Output the (X, Y) coordinate of the center of the cell containing the given text.  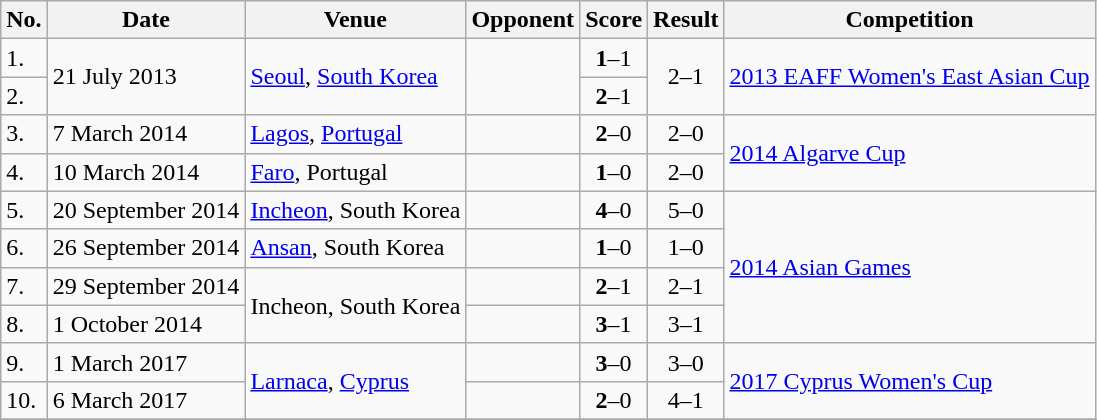
5. (24, 210)
2014 Asian Games (910, 267)
Ansan, South Korea (356, 248)
10. (24, 400)
Seoul, South Korea (356, 77)
Opponent (523, 20)
20 September 2014 (146, 210)
9. (24, 362)
1 October 2014 (146, 324)
2013 EAFF Women's East Asian Cup (910, 77)
10 March 2014 (146, 172)
2. (24, 96)
Faro, Portugal (356, 172)
2017 Cyprus Women's Cup (910, 381)
6 March 2017 (146, 400)
1–1 (614, 58)
7 March 2014 (146, 134)
Score (614, 20)
Result (686, 20)
Larnaca, Cyprus (356, 381)
2014 Algarve Cup (910, 153)
Lagos, Portugal (356, 134)
29 September 2014 (146, 286)
No. (24, 20)
Date (146, 20)
5–0 (686, 210)
26 September 2014 (146, 248)
Venue (356, 20)
7. (24, 286)
1 March 2017 (146, 362)
8. (24, 324)
4–1 (686, 400)
4–0 (614, 210)
1. (24, 58)
3. (24, 134)
21 July 2013 (146, 77)
Competition (910, 20)
4. (24, 172)
6. (24, 248)
